Identify which cell holds the provided text, then report its (X, Y) central coordinate. 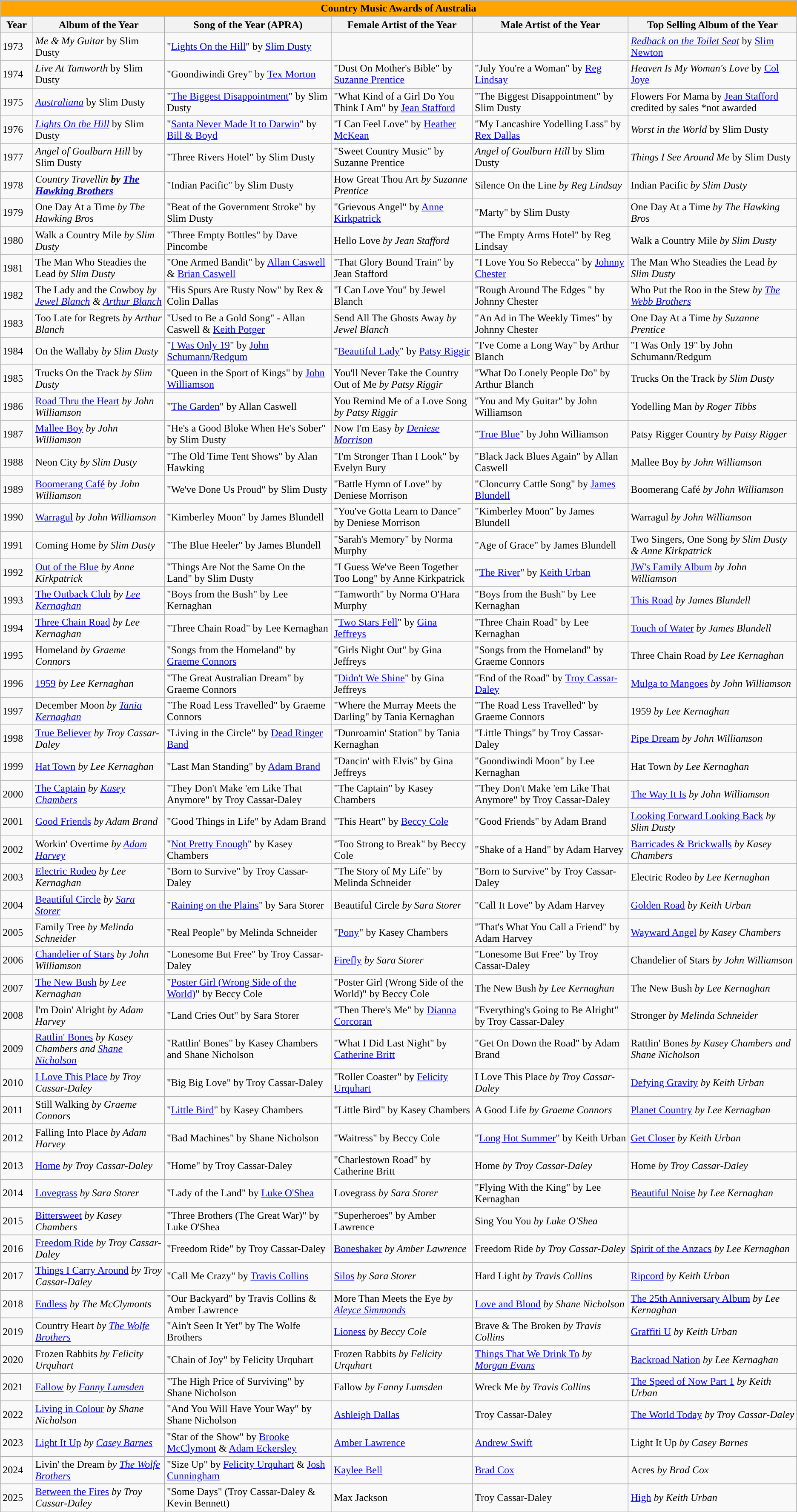
"Black Jack Blues Again" by Allan Caswell (550, 462)
Heaven Is My Woman's Love by Col Joye (713, 74)
Amber Lawrence (402, 1443)
2014 (17, 1193)
1980 (17, 240)
"Three Rivers Hotel" by Slim Dusty (248, 157)
Firefly by Sara Storer (402, 960)
1975 (17, 102)
"Bad Machines" by Shane Nicholson (248, 1138)
1996 (17, 683)
Out of the Blue by Anne Kirkpatrick (99, 573)
"Dancin' with Elvis" by Gina Jeffreys (402, 766)
Road Thru the Heart by John Williamson (99, 407)
Mulga to Mangoes by John Williamson (713, 683)
"Waitress" by Beccy Cole (402, 1138)
"What I Did Last Night" by Catherine Britt (402, 1049)
Touch of Water by James Blundell (713, 628)
2008 (17, 1015)
A Good Life by Graeme Connors (550, 1110)
Between the Fires by Troy Cassar-Daley (99, 1498)
2012 (17, 1138)
"Grievous Angel" by Anne Kirkpatrick (402, 213)
1988 (17, 462)
Things I Carry Around by Troy Cassar-Daley (99, 1277)
"Star of the Show" by Brooke McClymont & Adam Eckersley (248, 1443)
Album of the Year (99, 25)
"Home" by Troy Cassar-Daley (248, 1165)
"Land Cries Out" by Sara Storer (248, 1015)
"Everything's Going to Be Alright" by Troy Cassar-Daley (550, 1015)
"Marty" by Slim Dusty (550, 213)
1979 (17, 213)
"Battle Hymn of Love" by Deniese Morrison (402, 489)
"The High Price of Surviving" by Shane Nicholson (248, 1387)
Kaylee Bell (402, 1470)
2003 (17, 877)
2017 (17, 1277)
"I've Come a Long Way" by Arthur Blanch (550, 352)
1982 (17, 295)
1992 (17, 573)
1995 (17, 655)
"Pony" by Kasey Chambers (402, 933)
"The Great Australian Dream" by Graeme Connors (248, 683)
How Great Thou Art by Suzanne Prentice (402, 185)
"I Guess We've Been Together Too Long" by Anne Kirkpatrick (402, 573)
Beautiful Noise by Lee Kernaghan (713, 1193)
2025 (17, 1498)
Hello Love by Jean Stafford (402, 240)
Brave & The Broken by Travis Collins (550, 1332)
Send All The Ghosts Away by Jewel Blanch (402, 323)
Indian Pacific by Slim Dusty (713, 185)
1976 (17, 129)
On the Wallaby by Slim Dusty (99, 352)
Get Closer by Keith Urban (713, 1138)
"Tamworth" by Norma O'Hara Murphy (402, 600)
1978 (17, 185)
"His Spurs Are Rusty Now" by Rex & Colin Dallas (248, 295)
Looking Forward Looking Back by Slim Dusty (713, 822)
I'm Doin' Alright by Adam Harvey (99, 1015)
The Way It Is by John Williamson (713, 794)
Things I See Around Me by Slim Dusty (713, 157)
2022 (17, 1415)
"You and My Guitar" by John Williamson (550, 407)
Spirit of the Anzacs by Lee Kernaghan (713, 1249)
"What Kind of a Girl Do You Think I Am" by Jean Stafford (402, 102)
"The River" by Keith Urban (550, 573)
"Too Strong to Break" by Beccy Cole (402, 849)
"Not Pretty Enough" by Kasey Chambers (248, 849)
"Queen in the Sport of Kings" by John Williamson (248, 379)
"Dust On Mother's Bible" by Suzanne Prentice (402, 74)
Flowers For Mama by Jean Stafford credited by sales *not awarded (713, 102)
2024 (17, 1470)
Defying Gravity by Keith Urban (713, 1083)
December Moon by Tania Kernaghan (99, 711)
"We've Done Us Proud" by Slim Dusty (248, 489)
"Where the Murray Meets the Darling" by Tania Kernaghan (402, 711)
"Long Hot Summer" by Keith Urban (550, 1138)
2005 (17, 933)
Year (17, 25)
Living in Colour by Shane Nicholson (99, 1415)
"Lady of the Land" by Luke O'Shea (248, 1193)
Still Walking by Graeme Connors (99, 1110)
Song of the Year (APRA) (248, 25)
1986 (17, 407)
"I Love You So Rebecca" by Johnny Chester (550, 268)
2007 (17, 988)
Max Jackson (402, 1498)
Lights On the Hill by Slim Dusty (99, 129)
"End of the Road" by Troy Cassar-Daley (550, 683)
Silence On the Line by Reg Lindsay (550, 185)
Country Music Awards of Australia (398, 9)
"July You're a Woman" by Reg Lindsay (550, 74)
"The Garden" by Allan Caswell (248, 407)
"Charlestown Road" by Catherine Britt (402, 1165)
"The Story of My Life" by Melinda Schneider (402, 877)
Me & My Guitar by Slim Dusty (99, 47)
"Beautiful Lady" by Patsy Riggir (402, 352)
"Goondiwindi Grey" by Tex Morton (248, 74)
Wayward Angel by Kasey Chambers (713, 933)
The World Today by Troy Cassar-Daley (713, 1415)
2016 (17, 1249)
More Than Meets the Eye by Aleyce Simmonds (402, 1304)
"Santa Never Made It to Darwin" by Bill & Boyd (248, 129)
"An Ad in The Weekly Times" by Johnny Chester (550, 323)
"Sarah's Memory" by Norma Murphy (402, 545)
Things That We Drink To by Morgan Evans (550, 1359)
"Three Empty Bottles" by Dave Pincombe (248, 240)
1985 (17, 379)
"That Glory Bound Train" by Jean Stafford (402, 268)
"That's What You Call a Friend" by Adam Harvey (550, 933)
"Beat of the Government Stroke" by Slim Dusty (248, 213)
1999 (17, 766)
Coming Home by Slim Dusty (99, 545)
Female Artist of the Year (402, 25)
"Get On Down the Road" by Adam Brand (550, 1049)
Hard Light by Travis Collins (550, 1277)
1998 (17, 739)
Andrew Swift (550, 1443)
Falling Into Place by Adam Harvey (99, 1138)
"Our Backyard" by Travis Collins & Amber Lawrence (248, 1304)
"You've Gotta Learn to Dance" by Deniese Morrison (402, 517)
"The Captain" by Kasey Chambers (402, 794)
2002 (17, 849)
"Ain't Seen It Yet" by The Wolfe Brothers (248, 1332)
Now I'm Easy by Deniese Morrison (402, 434)
"Call Me Crazy" by Travis Collins (248, 1277)
You'll Never Take the Country Out of Me by Patsy Riggir (402, 379)
2009 (17, 1049)
"Rough Around The Edges " by Johnny Chester (550, 295)
1977 (17, 157)
1991 (17, 545)
2021 (17, 1387)
2020 (17, 1359)
2019 (17, 1332)
1987 (17, 434)
2010 (17, 1083)
"What Do Lonely People Do" by Arthur Blanch (550, 379)
"One Armed Bandit" by Allan Caswell & Brian Caswell (248, 268)
Who Put the Roo in the Stew by The Webb Brothers (713, 295)
"My Lancashire Yodelling Lass" by Rex Dallas (550, 129)
Worst in the World by Slim Dusty (713, 129)
"Flying With the King" by Lee Kernaghan (550, 1193)
"Goondiwindi Moon" by Lee Kernaghan (550, 766)
"Size Up" by Felicity Urquhart & Josh Cunningham (248, 1470)
Too Late for Regrets by Arthur Blanch (99, 323)
"Last Man Standing" by Adam Brand (248, 766)
Family Tree by Melinda Schneider (99, 933)
"Big Big Love" by Troy Cassar-Daley (248, 1083)
"Roller Coaster" by Felicity Urquhart (402, 1083)
The Lady and the Cowboy by Jewel Blanch & Arthur Blanch (99, 295)
Barricades & Brickwalls by Kasey Chambers (713, 849)
Backroad Nation by Lee Kernaghan (713, 1359)
Planet Country by Lee Kernaghan (713, 1110)
"Dunroamin' Station" by Tania Kernaghan (402, 739)
Stronger by Melinda Schneider (713, 1015)
"Cloncurry Cattle Song" by James Blundell (550, 489)
Country Travellin by The Hawking Brothers (99, 185)
"The Old Time Tent Shows" by Alan Hawking (248, 462)
2001 (17, 822)
Yodelling Man by Roger Tibbs (713, 407)
1981 (17, 268)
Top Selling Album of the Year (713, 25)
1973 (17, 47)
"Didn't We Shine" by Gina Jeffreys (402, 683)
"Shake of a Hand" by Adam Harvey (550, 849)
Lioness by Beccy Cole (402, 1332)
The Speed of Now Part 1 by Keith Urban (713, 1387)
"Raining on the Plains" by Sara Storer (248, 905)
Graffiti U by Keith Urban (713, 1332)
2013 (17, 1165)
"Freedom Ride" by Troy Cassar-Daley (248, 1249)
1994 (17, 628)
Endless by The McClymonts (99, 1304)
2004 (17, 905)
2011 (17, 1110)
Homeland by Graeme Connors (99, 655)
"Lights On the Hill" by Slim Dusty (248, 47)
"Then There's Me" by Dianna Corcoran (402, 1015)
1984 (17, 352)
Country Heart by The Wolfe Brothers (99, 1332)
Male Artist of the Year (550, 25)
Neon City by Slim Dusty (99, 462)
"Good Things in Life" by Adam Brand (248, 822)
True Believer by Troy Cassar-Daley (99, 739)
"Three Brothers (The Great War)" by Luke O'Shea (248, 1220)
"Good Friends" by Adam Brand (550, 822)
Boneshaker by Amber Lawrence (402, 1249)
"Living in the Circle" by Dead Ringer Band (248, 739)
Pipe Dream by John Williamson (713, 739)
"Rattlin' Bones" by Kasey Chambers and Shane Nicholson (248, 1049)
Redback on the Toilet Seat by Slim Newton (713, 47)
Workin' Overtime by Adam Harvey (99, 849)
Sing You You by Luke O'Shea (550, 1220)
Brad Cox (550, 1470)
"Sweet Country Music" by Suzanne Prentice (402, 157)
"Little Things" by Troy Cassar-Daley (550, 739)
You Remind Me of a Love Song by Patsy Riggir (402, 407)
"Superheroes" by Amber Lawrence (402, 1220)
"Real People" by Melinda Schneider (248, 933)
1983 (17, 323)
Live At Tamworth by Slim Dusty (99, 74)
"Indian Pacific" by Slim Dusty (248, 185)
Acres by Brad Cox (713, 1470)
"Things Are Not the Same On the Land" by Slim Dusty (248, 573)
1997 (17, 711)
2015 (17, 1220)
"I'm Stronger Than I Look" by Evelyn Bury (402, 462)
"The Blue Heeler" by James Blundell (248, 545)
1989 (17, 489)
1993 (17, 600)
2000 (17, 794)
This Road by James Blundell (713, 600)
2023 (17, 1443)
The Captain by Kasey Chambers (99, 794)
"Some Days" (Troy Cassar-Daley & Kevin Bennett) (248, 1498)
"Girls Night Out" by Gina Jeffreys (402, 655)
Golden Road by Keith Urban (713, 905)
2018 (17, 1304)
"True Blue" by John Williamson (550, 434)
Wreck Me by Travis Collins (550, 1387)
Ashleigh Dallas (402, 1415)
Ripcord by Keith Urban (713, 1277)
"I Can Feel Love" by Heather McKean (402, 129)
"The Empty Arms Hotel" by Reg Lindsay (550, 240)
"This Heart" by Beccy Cole (402, 822)
"Used to Be a Gold Song" - Allan Caswell & Keith Potger (248, 323)
JW's Family Album by John Williamson (713, 573)
High by Keith Urban (713, 1498)
The Outback Club by Lee Kernaghan (99, 600)
Bittersweet by Kasey Chambers (99, 1220)
1974 (17, 74)
Livin' the Dream by The Wolfe Brothers (99, 1470)
Good Friends by Adam Brand (99, 822)
Two Singers, One Song by Slim Dusty & Anne Kirkpatrick (713, 545)
Silos by Sara Storer (402, 1277)
"And You Will Have Your Way" by Shane Nicholson (248, 1415)
"He's a Good Bloke When He's Sober" by Slim Dusty (248, 434)
The 25th Anniversary Album by Lee Kernaghan (713, 1304)
1990 (17, 517)
"Chain of Joy" by Felicity Urquhart (248, 1359)
2006 (17, 960)
Love and Blood by Shane Nicholson (550, 1304)
Patsy Rigger Country by Patsy Rigger (713, 434)
"I Can Love You" by Jewel Blanch (402, 295)
"Age of Grace" by James Blundell (550, 545)
"Two Stars Fell" by Gina Jeffreys (402, 628)
One Day At a Time by Suzanne Prentice (713, 323)
"Call It Love" by Adam Harvey (550, 905)
Australiana by Slim Dusty (99, 102)
